Find where the given text appears and provide that cell's center as [X, Y] coordinate. 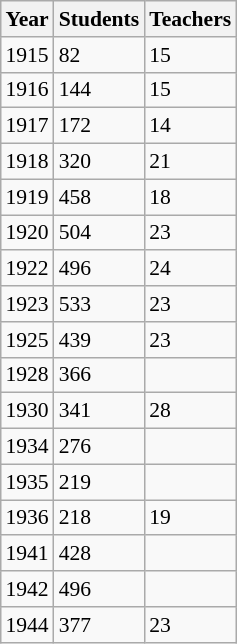
1922 [26, 268]
1942 [26, 589]
28 [190, 411]
1919 [26, 197]
439 [100, 339]
1930 [26, 411]
24 [190, 268]
14 [190, 126]
218 [100, 518]
276 [100, 446]
144 [100, 90]
341 [100, 411]
1936 [26, 518]
533 [100, 304]
1923 [26, 304]
458 [100, 197]
172 [100, 126]
1928 [26, 375]
1935 [26, 482]
Students [100, 19]
320 [100, 161]
377 [100, 624]
1915 [26, 54]
1941 [26, 553]
18 [190, 197]
82 [100, 54]
1918 [26, 161]
19 [190, 518]
366 [100, 375]
504 [100, 232]
1920 [26, 232]
1925 [26, 339]
1916 [26, 90]
219 [100, 482]
428 [100, 553]
1917 [26, 126]
1934 [26, 446]
1944 [26, 624]
Teachers [190, 19]
Year [26, 19]
21 [190, 161]
